Return the (x, y) coordinate for the center point of the cell that contains the specified text.  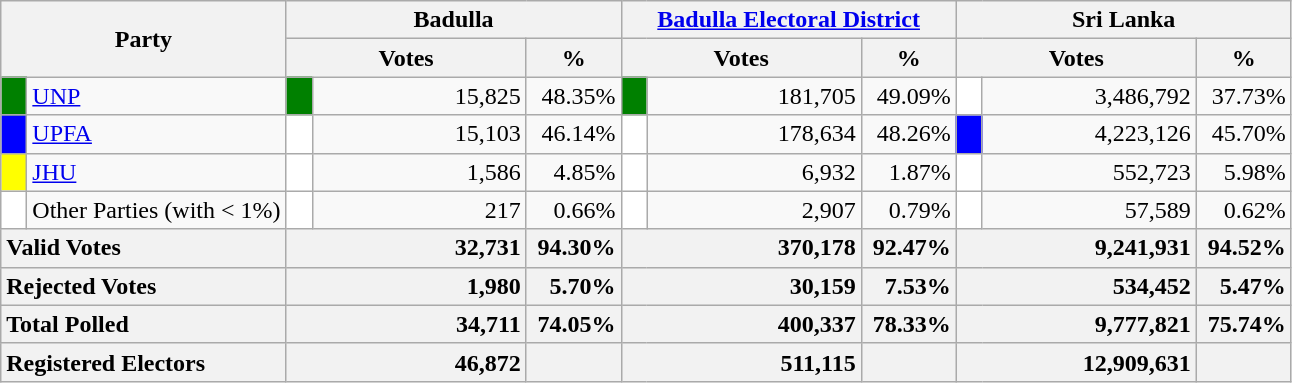
15,103 (419, 134)
30,159 (741, 286)
2,907 (754, 210)
46,872 (406, 362)
400,337 (741, 324)
0.62% (1244, 210)
45.70% (1244, 134)
552,723 (1089, 172)
178,634 (754, 134)
75.74% (1244, 324)
78.33% (908, 324)
370,178 (741, 248)
46.14% (574, 134)
94.52% (1244, 248)
94.30% (574, 248)
0.79% (908, 210)
1,586 (419, 172)
48.35% (574, 96)
JHU (156, 172)
4,223,126 (1089, 134)
Total Polled (144, 324)
37.73% (1244, 96)
49.09% (908, 96)
5.98% (1244, 172)
217 (419, 210)
Valid Votes (144, 248)
Party (144, 39)
1.87% (908, 172)
1,980 (406, 286)
181,705 (754, 96)
48.26% (908, 134)
74.05% (574, 324)
Sri Lanka (1124, 20)
4.85% (574, 172)
9,777,821 (1076, 324)
57,589 (1089, 210)
Badulla (454, 20)
5.47% (1244, 286)
Badulla Electoral District (788, 20)
5.70% (574, 286)
92.47% (908, 248)
34,711 (406, 324)
UNP (156, 96)
6,932 (754, 172)
9,241,931 (1076, 248)
511,115 (741, 362)
3,486,792 (1089, 96)
Rejected Votes (144, 286)
Registered Electors (144, 362)
UPFA (156, 134)
0.66% (574, 210)
15,825 (419, 96)
Other Parties (with < 1%) (156, 210)
32,731 (406, 248)
7.53% (908, 286)
534,452 (1076, 286)
12,909,631 (1076, 362)
